Search for the cell housing the specified text and yield its (X, Y) center coordinate. 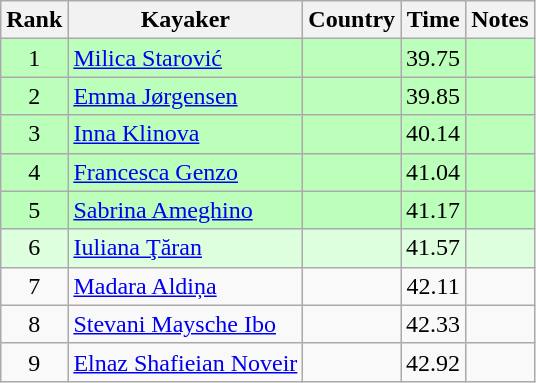
41.57 (434, 248)
Madara Aldiņa (186, 286)
Country (352, 20)
7 (34, 286)
4 (34, 172)
9 (34, 362)
42.92 (434, 362)
39.75 (434, 58)
Rank (34, 20)
Emma Jørgensen (186, 96)
1 (34, 58)
42.33 (434, 324)
Kayaker (186, 20)
39.85 (434, 96)
Stevani Maysche Ibo (186, 324)
Francesca Genzo (186, 172)
Milica Starović (186, 58)
5 (34, 210)
3 (34, 134)
Notes (500, 20)
Time (434, 20)
8 (34, 324)
40.14 (434, 134)
Iuliana Ţăran (186, 248)
2 (34, 96)
41.04 (434, 172)
6 (34, 248)
Elnaz Shafieian Noveir (186, 362)
Inna Klinova (186, 134)
42.11 (434, 286)
Sabrina Ameghino (186, 210)
41.17 (434, 210)
